For the text-containing cell, return its midpoint in [x, y] coordinate format. 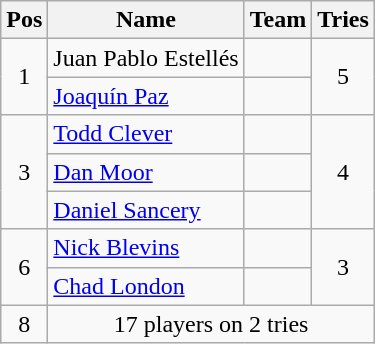
Name [146, 20]
8 [24, 324]
Nick Blevins [146, 248]
Todd Clever [146, 134]
Daniel Sancery [146, 210]
6 [24, 267]
Pos [24, 20]
17 players on 2 tries [212, 324]
1 [24, 77]
Team [278, 20]
Joaquín Paz [146, 96]
Juan Pablo Estellés [146, 58]
4 [344, 172]
Dan Moor [146, 172]
Chad London [146, 286]
Tries [344, 20]
5 [344, 77]
